Extract the [x, y] coordinate from the center of the cell holding the provided text.  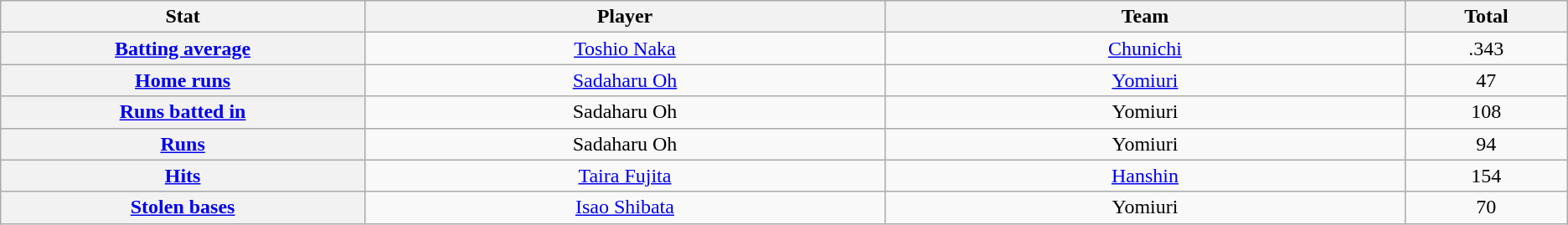
Team [1144, 17]
Player [625, 17]
Chunichi [1144, 49]
Total [1486, 17]
Batting average [183, 49]
70 [1486, 207]
Hanshin [1144, 176]
Stolen bases [183, 207]
Home runs [183, 80]
94 [1486, 144]
Runs [183, 144]
108 [1486, 112]
154 [1486, 176]
47 [1486, 80]
Runs batted in [183, 112]
Stat [183, 17]
.343 [1486, 49]
Hits [183, 176]
Toshio Naka [625, 49]
Isao Shibata [625, 207]
Taira Fujita [625, 176]
